Identify which cell holds the provided text, then report its [x, y] central coordinate. 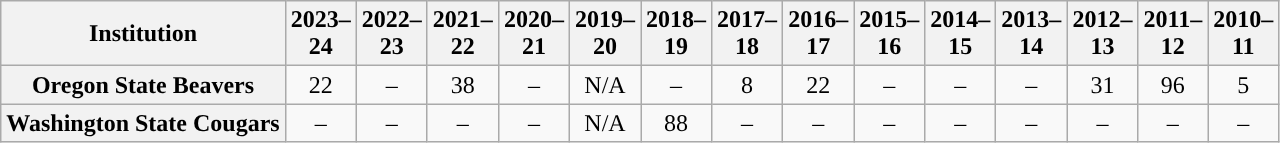
88 [676, 123]
Oregon State Beavers [143, 85]
2017–18 [748, 34]
31 [1102, 85]
2018–19 [676, 34]
Washington State Cougars [143, 123]
2012–13 [1102, 34]
2020–21 [534, 34]
2016–17 [818, 34]
2014–15 [960, 34]
Institution [143, 34]
2015–16 [890, 34]
2019–20 [604, 34]
8 [748, 85]
38 [462, 85]
2013–14 [1032, 34]
96 [1173, 85]
2022–23 [392, 34]
2010–11 [1244, 34]
2021–22 [462, 34]
5 [1244, 85]
2023–24 [320, 34]
2011–12 [1173, 34]
